Identify which cell holds the provided text, then report its [X, Y] central coordinate. 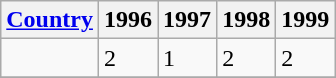
1 [188, 58]
1999 [306, 20]
Country [50, 20]
1996 [128, 20]
1998 [246, 20]
1997 [188, 20]
